From the cell containing the given text, extract its center point as (X, Y) coordinate. 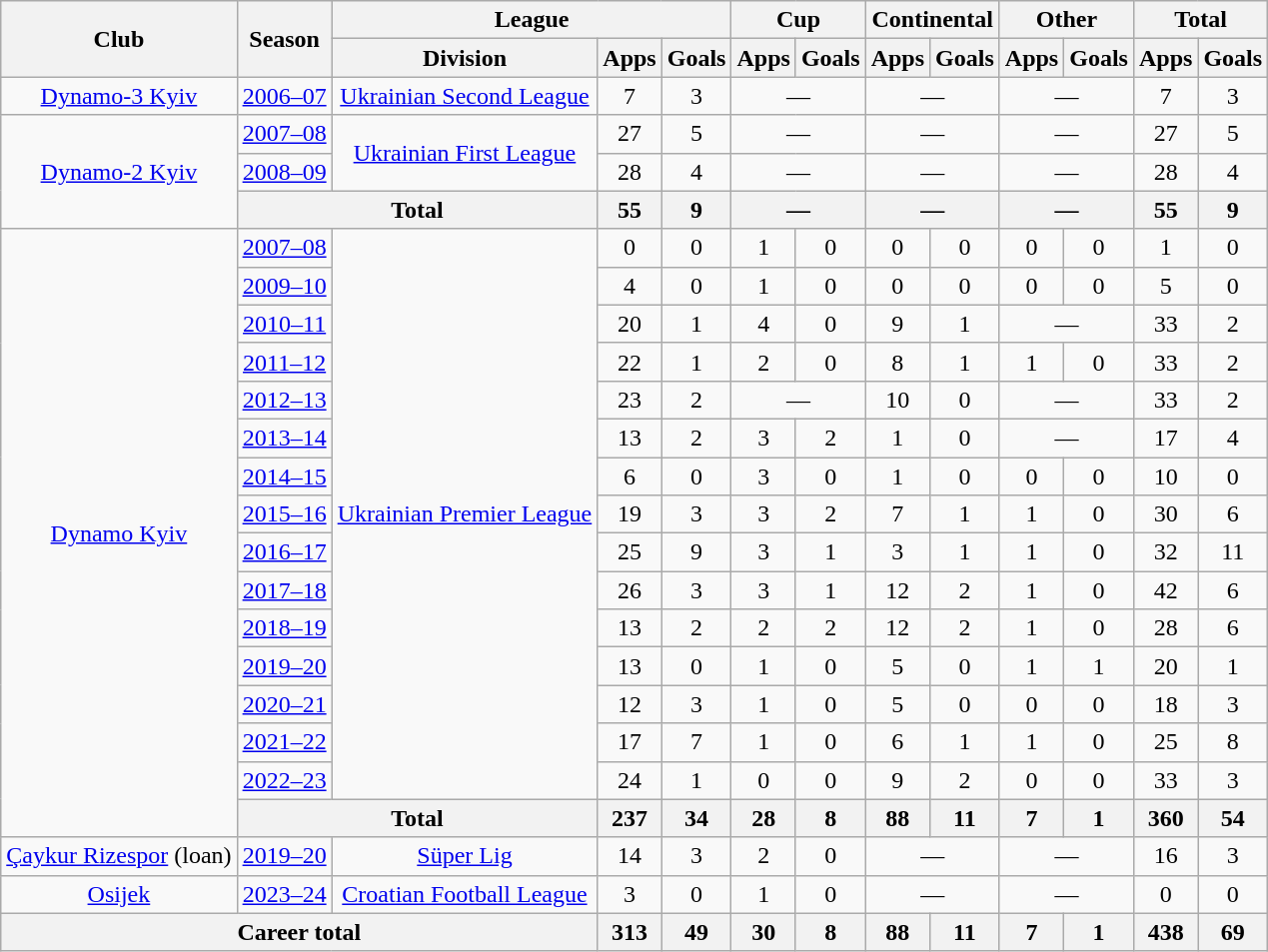
14 (630, 856)
2011–12 (284, 362)
2008–09 (284, 172)
2023–24 (284, 894)
Season (284, 39)
Croatian Football League (465, 894)
League (532, 20)
42 (1165, 590)
18 (1165, 704)
16 (1165, 856)
Dynamo-3 Kyiv (119, 96)
2006–07 (284, 96)
Continental (932, 20)
Cup (798, 20)
Ukrainian Premier League (465, 513)
Dynamo Kyiv (119, 533)
22 (630, 362)
2010–11 (284, 324)
2015–16 (284, 514)
313 (630, 932)
2022–23 (284, 780)
23 (630, 400)
237 (630, 818)
Ukrainian First League (465, 153)
360 (1165, 818)
69 (1233, 932)
Çaykur Rizespor (loan) (119, 856)
24 (630, 780)
32 (1165, 552)
Career total (300, 932)
Dynamo-2 Kyiv (119, 172)
34 (696, 818)
2013–14 (284, 438)
54 (1233, 818)
2014–15 (284, 476)
2021–22 (284, 742)
2017–18 (284, 590)
19 (630, 514)
2009–10 (284, 286)
2012–13 (284, 400)
Division (465, 58)
2020–21 (284, 704)
49 (696, 932)
Club (119, 39)
438 (1165, 932)
2016–17 (284, 552)
26 (630, 590)
Süper Lig (465, 856)
2018–19 (284, 628)
Ukrainian Second League (465, 96)
Other (1066, 20)
Osijek (119, 894)
